Pinpoint the cell where the given text exists, returning its (X, Y) midpoint coordinate. 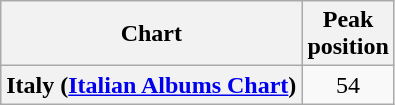
54 (348, 85)
Peak position (348, 34)
Chart (152, 34)
Italy (Italian Albums Chart) (152, 85)
